Capture the cell that displays the provided text and extract its (X, Y) central coordinate. 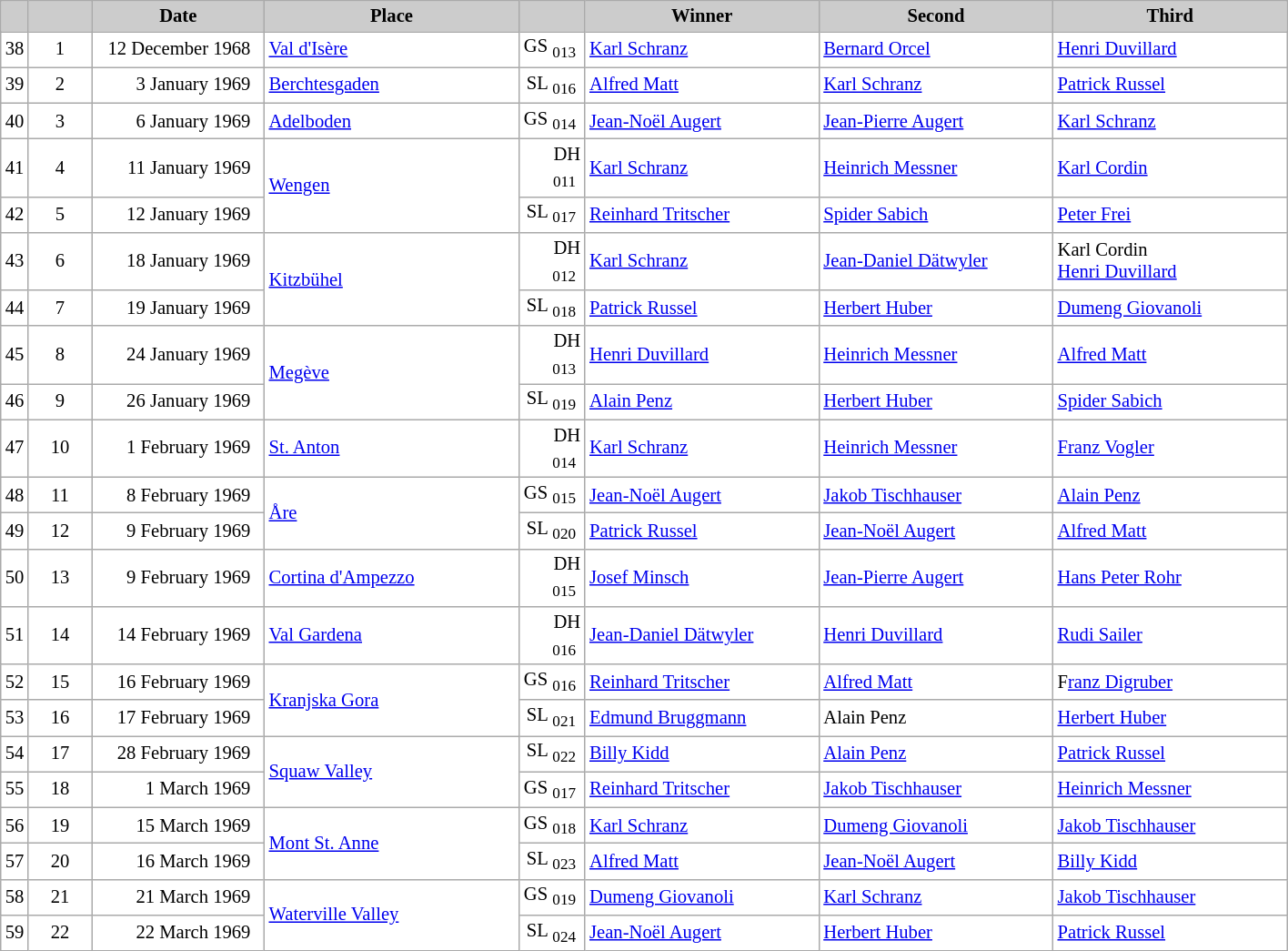
52 (15, 683)
4 (60, 167)
55 (15, 790)
12 December 1968 (178, 49)
DH 013 (551, 355)
5 (60, 215)
GS 014 (551, 120)
3 (60, 120)
44 (15, 308)
St. Anton (392, 448)
21 March 1969 (178, 897)
15 (60, 683)
22 March 1969 (178, 932)
11 (60, 495)
16 February 1969 (178, 683)
58 (15, 897)
Peter Frei (1170, 215)
6 January 1969 (178, 120)
57 (15, 861)
49 (15, 530)
39 (15, 86)
Place (392, 15)
43 (15, 260)
GS 016 (551, 683)
SL 019 (551, 400)
DH 012 (551, 260)
10 (60, 448)
Megève (392, 373)
GS 019 (551, 897)
11 January 1969 (178, 167)
SL 017 (551, 215)
Karl Cordin (1170, 167)
19 January 1969 (178, 308)
Hans Peter Rohr (1170, 577)
Squaw Valley (392, 772)
53 (15, 717)
SL 018 (551, 308)
DH 015 (551, 577)
1 (60, 49)
14 February 1969 (178, 635)
48 (15, 495)
46 (15, 400)
38 (15, 49)
47 (15, 448)
DH 011 (551, 167)
13 (60, 577)
Karl Cordin Henri Duvillard (1170, 260)
Josef Minsch (702, 577)
1 March 1969 (178, 790)
SL 023 (551, 861)
7 (60, 308)
12 (60, 530)
Winner (702, 15)
41 (15, 167)
Adelboden (392, 120)
17 February 1969 (178, 717)
3 January 1969 (178, 86)
24 January 1969 (178, 355)
2 (60, 86)
54 (15, 754)
19 (60, 825)
17 (60, 754)
22 (60, 932)
Åre (392, 513)
8 (60, 355)
SL 024 (551, 932)
21 (60, 897)
45 (15, 355)
12 January 1969 (178, 215)
Kranjska Gora (392, 701)
DH 016 (551, 635)
6 (60, 260)
Bernard Orcel (935, 49)
42 (15, 215)
Kitzbühel (392, 278)
26 January 1969 (178, 400)
16 March 1969 (178, 861)
SL 021 (551, 717)
50 (15, 577)
Cortina d'Ampezzo (392, 577)
GS 018 (551, 825)
Franz Digruber (1170, 683)
28 February 1969 (178, 754)
GS 017 (551, 790)
56 (15, 825)
Wengen (392, 186)
18 (60, 790)
SL 022 (551, 754)
51 (15, 635)
Edmund Bruggmann (702, 717)
1 February 1969 (178, 448)
Val Gardena (392, 635)
8 February 1969 (178, 495)
SL 016 (551, 86)
20 (60, 861)
Val d'Isère (392, 49)
GS 013 (551, 49)
SL 020 (551, 530)
GS 015 (551, 495)
16 (60, 717)
Third (1170, 15)
Second (935, 15)
18 January 1969 (178, 260)
15 March 1969 (178, 825)
Date (178, 15)
Franz Vogler (1170, 448)
Waterville Valley (392, 916)
14 (60, 635)
DH 014 (551, 448)
59 (15, 932)
9 (60, 400)
Berchtesgaden (392, 86)
Rudi Sailer (1170, 635)
40 (15, 120)
Mont St. Anne (392, 843)
